Provide the [x, y] coordinate of the cell's center where the given text is located.  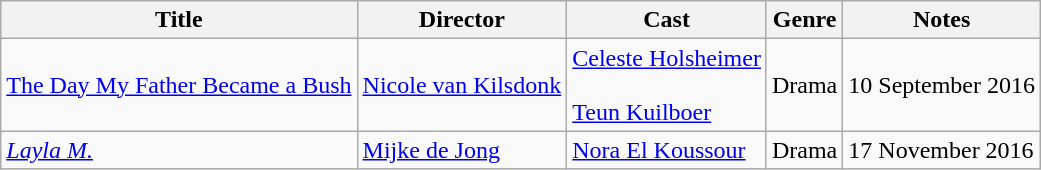
10 September 2016 [942, 85]
Title [179, 20]
Nicole van Kilsdonk [462, 85]
Genre [804, 20]
Director [462, 20]
Cast [667, 20]
Mijke de Jong [462, 150]
17 November 2016 [942, 150]
Nora El Koussour [667, 150]
The Day My Father Became a Bush [179, 85]
Notes [942, 20]
Celeste HolsheimerTeun Kuilboer [667, 85]
Layla M. [179, 150]
